Determine the (X, Y) coordinate at the center of the cell enclosing the given text.  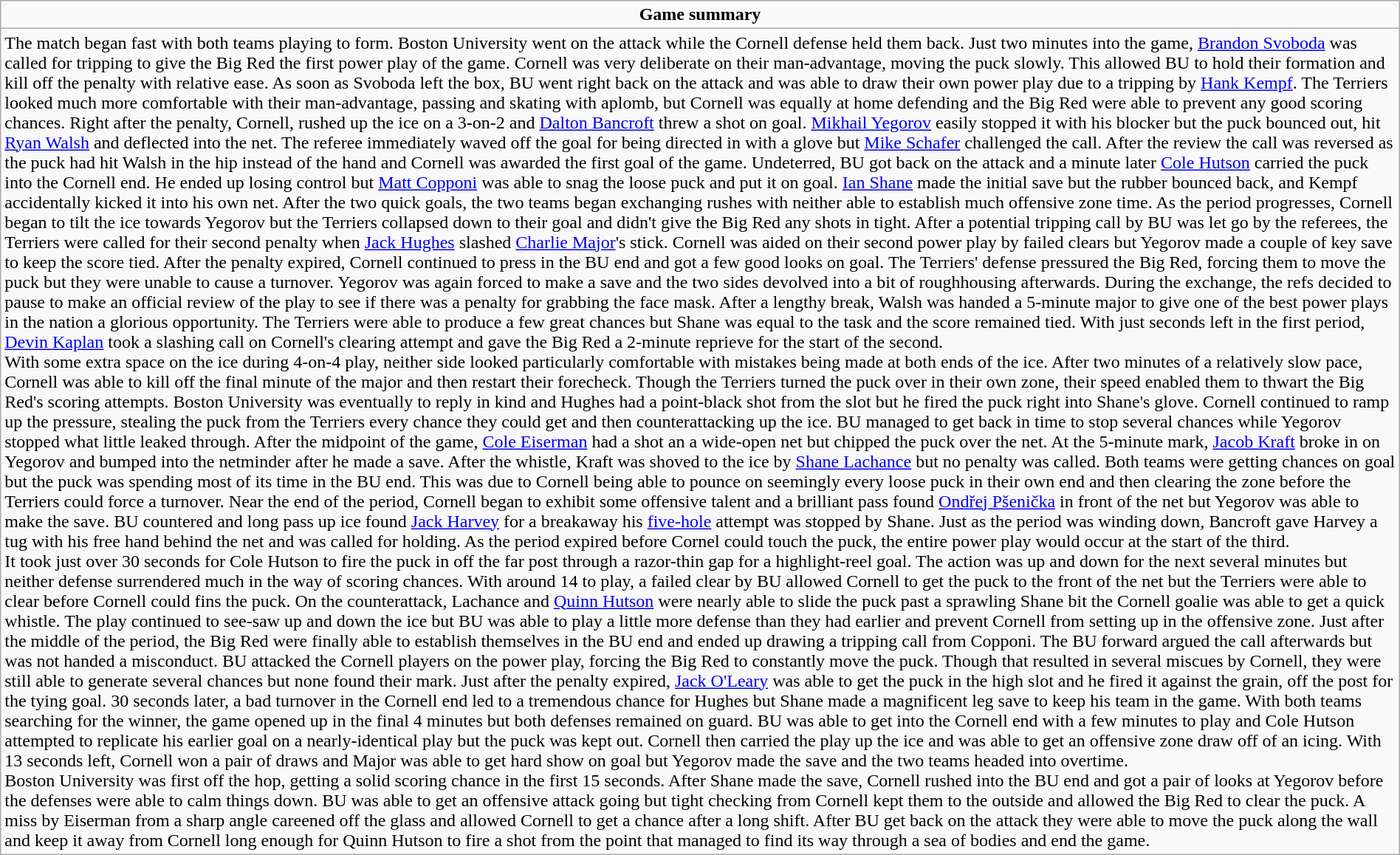
Game summary (700, 15)
